Provide the (X, Y) coordinate of the cell's center where the given text is located.  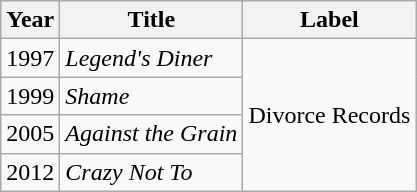
Against the Grain (152, 134)
2005 (30, 134)
1999 (30, 96)
Year (30, 20)
Crazy Not To (152, 172)
Legend's Diner (152, 58)
2012 (30, 172)
Shame (152, 96)
Label (330, 20)
1997 (30, 58)
Title (152, 20)
Divorce Records (330, 115)
